For the text-containing cell, return its midpoint in [x, y] coordinate format. 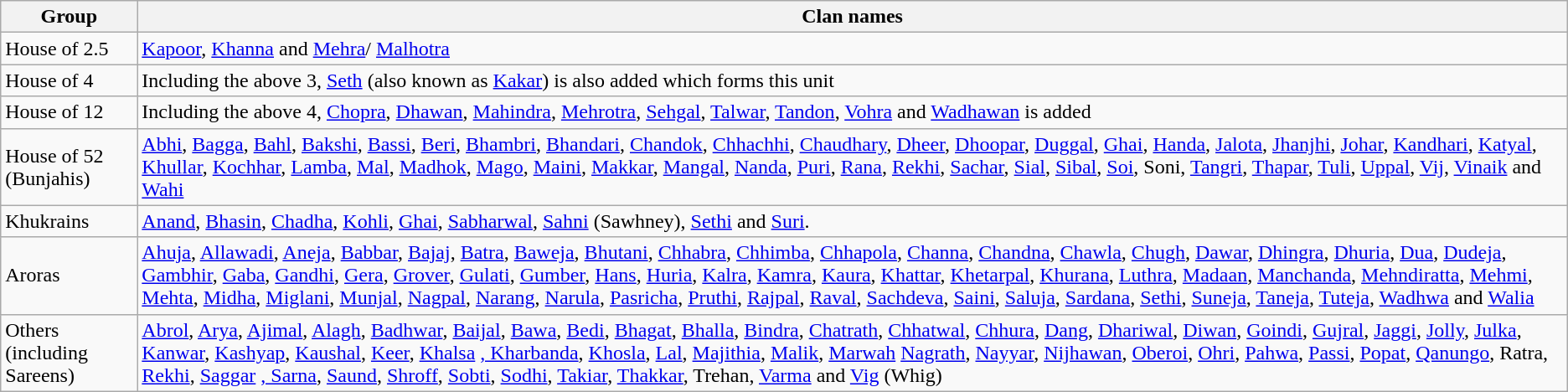
Others (including Sareens) [69, 353]
Khukrains [69, 221]
Including the above 3, Seth (also known as Kakar) is also added which forms this unit [853, 80]
Including the above 4, Chopra, Dhawan, Mahindra, Mehrotra, Sehgal, Talwar, Tandon, Vohra and Wadhawan is added [853, 112]
Anand, Bhasin, Chadha, Kohli, Ghai, Sabharwal, Sahni (Sawhney), Sethi and Suri. [853, 221]
House of 52(Bunjahis) [69, 167]
Kapoor, Khanna and Mehra/ Malhotra [853, 49]
House of 4 [69, 80]
Group [69, 17]
House of 2.5 [69, 49]
Clan names [853, 17]
House of 12 [69, 112]
Aroras [69, 276]
